Locate the cell with the specified text and output its [x, y] center coordinate. 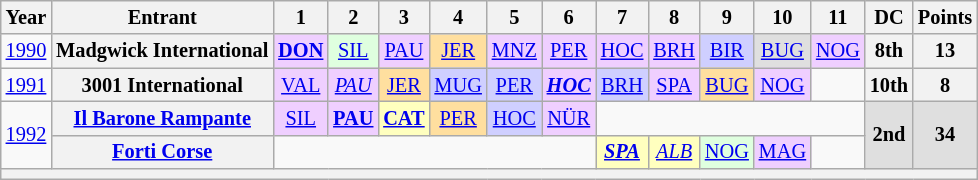
1990 [26, 51]
Il Barone Rampante [162, 118]
DC [889, 17]
3001 International [162, 85]
Year [26, 17]
11 [838, 17]
BIR [727, 51]
MAG [782, 152]
MUG [458, 85]
Madgwick International [162, 51]
MNZ [514, 51]
Entrant [162, 17]
NÜR [569, 118]
10 [782, 17]
Points [945, 17]
DON [300, 51]
2nd [889, 134]
1 [300, 17]
7 [622, 17]
2 [353, 17]
VAL [300, 85]
ALB [674, 152]
34 [945, 134]
CAT [404, 118]
3 [404, 17]
1992 [26, 134]
10th [889, 85]
13 [945, 51]
6 [569, 17]
8th [889, 51]
9 [727, 17]
1991 [26, 85]
4 [458, 17]
Forti Corse [162, 152]
5 [514, 17]
